Return the (x, y) coordinate for the center point of the cell that contains the specified text.  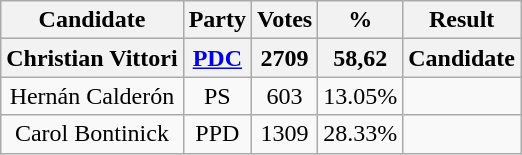
PPD (217, 134)
% (360, 20)
1309 (285, 134)
PS (217, 96)
58,62 (360, 58)
13.05% (360, 96)
603 (285, 96)
PDC (217, 58)
Result (462, 20)
Carol Bontinick (92, 134)
Party (217, 20)
Christian Vittori (92, 58)
Votes (285, 20)
2709 (285, 58)
Hernán Calderón (92, 96)
28.33% (360, 134)
